For the text-containing cell, return its midpoint in (x, y) coordinate format. 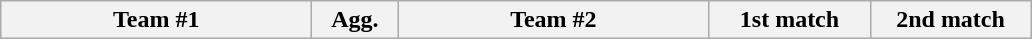
1st match (790, 20)
Team #2 (554, 20)
Team #1 (156, 20)
2nd match (950, 20)
Agg. (355, 20)
